Provide the (X, Y) coordinate of the cell's center where the given text is located.  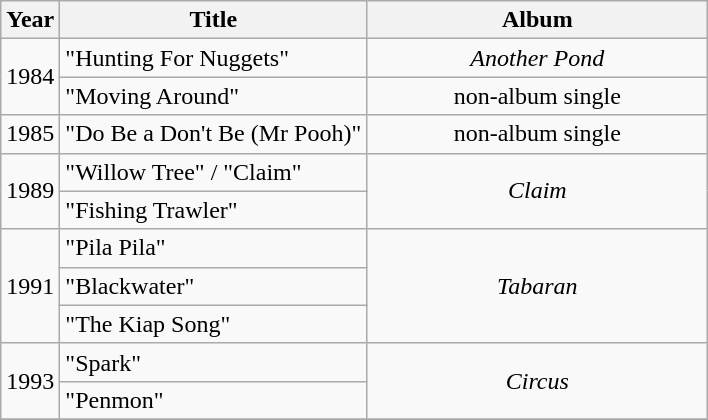
"Blackwater" (214, 286)
"Fishing Trawler" (214, 210)
Claim (538, 191)
1993 (30, 381)
"Pila Pila" (214, 248)
1989 (30, 191)
1985 (30, 134)
"Penmon" (214, 400)
"Do Be a Don't Be (Mr Pooh)" (214, 134)
Circus (538, 381)
"Hunting For Nuggets" (214, 58)
"Spark" (214, 362)
Another Pond (538, 58)
"Moving Around" (214, 96)
Tabaran (538, 286)
"Willow Tree" / "Claim" (214, 172)
Year (30, 20)
Title (214, 20)
1984 (30, 77)
"The Kiap Song" (214, 324)
Album (538, 20)
1991 (30, 286)
